Search for the cell housing the specified text and yield its [X, Y] center coordinate. 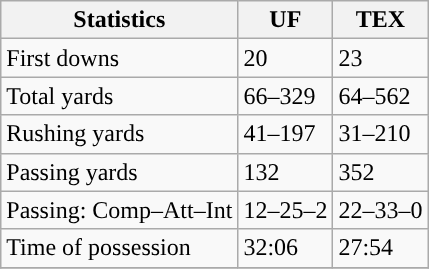
UF [286, 20]
First downs [120, 58]
32:06 [286, 248]
20 [286, 58]
Total yards [120, 96]
22–33–0 [380, 210]
41–197 [286, 134]
66–329 [286, 96]
27:54 [380, 248]
Rushing yards [120, 134]
TEX [380, 20]
23 [380, 58]
12–25–2 [286, 210]
132 [286, 172]
64–562 [380, 96]
Time of possession [120, 248]
Passing yards [120, 172]
352 [380, 172]
Statistics [120, 20]
Passing: Comp–Att–Int [120, 210]
31–210 [380, 134]
